Return [x, y] of the center of cell containing provided text 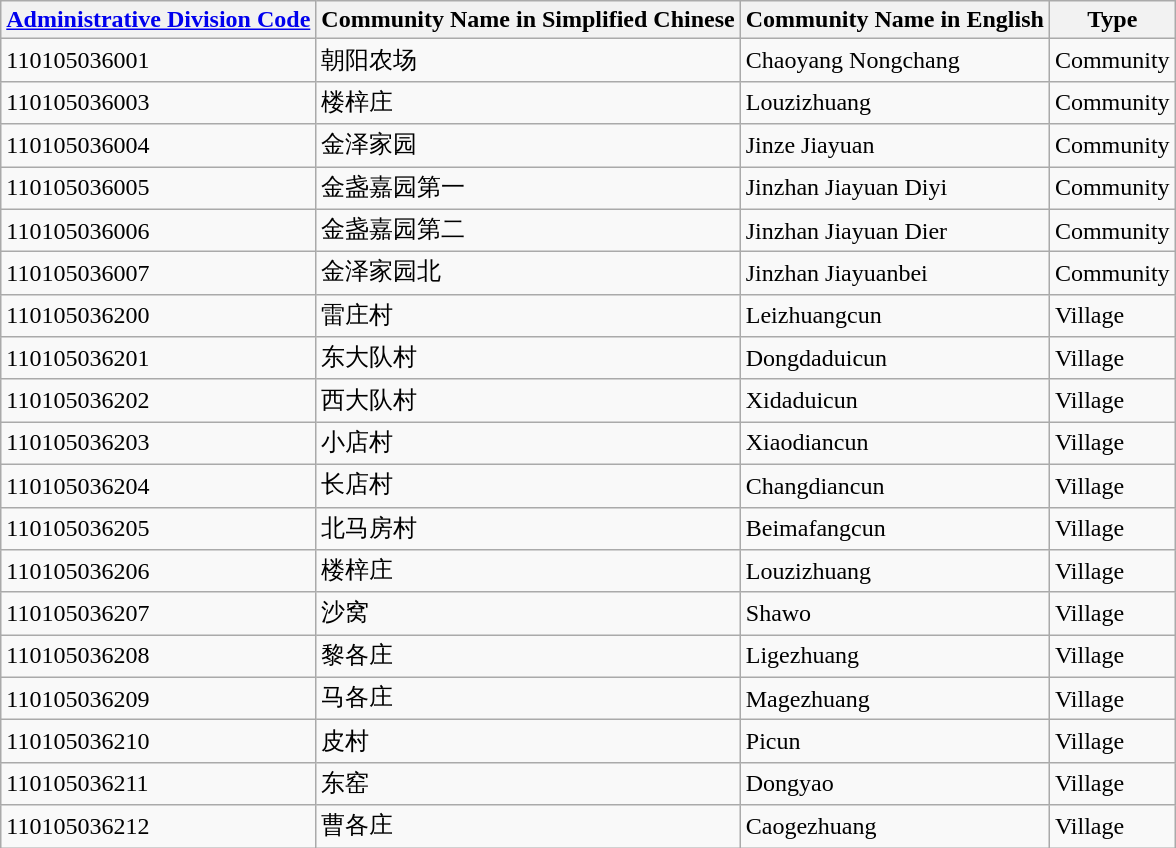
沙窝 [528, 614]
西大队村 [528, 400]
110105036208 [158, 656]
Ligezhuang [894, 656]
雷庄村 [528, 316]
东大队村 [528, 358]
110105036200 [158, 316]
Community Name in English [894, 20]
110105036001 [158, 60]
Jinze Jiayuan [894, 146]
110105036005 [158, 188]
110105036209 [158, 698]
110105036206 [158, 572]
Xidaduicun [894, 400]
110105036205 [158, 528]
金泽家园 [528, 146]
Administrative Division Code [158, 20]
Caogezhuang [894, 826]
110105036203 [158, 444]
Chaoyang Nongchang [894, 60]
东窑 [528, 784]
110105036007 [158, 274]
Picun [894, 742]
金泽家园北 [528, 274]
Magezhuang [894, 698]
Type [1112, 20]
Jinzhan Jiayuanbei [894, 274]
110105036211 [158, 784]
Xiaodiancun [894, 444]
小店村 [528, 444]
110105036210 [158, 742]
110105036202 [158, 400]
110105036004 [158, 146]
110105036006 [158, 230]
Changdiancun [894, 486]
北马房村 [528, 528]
皮村 [528, 742]
Jinzhan Jiayuan Diyi [894, 188]
Community Name in Simplified Chinese [528, 20]
110105036207 [158, 614]
Beimafangcun [894, 528]
Jinzhan Jiayuan Dier [894, 230]
110105036212 [158, 826]
金盏嘉园第二 [528, 230]
金盏嘉园第一 [528, 188]
Dongdaduicun [894, 358]
马各庄 [528, 698]
Dongyao [894, 784]
110105036204 [158, 486]
黎各庄 [528, 656]
110105036003 [158, 102]
Leizhuangcun [894, 316]
长店村 [528, 486]
朝阳农场 [528, 60]
Shawo [894, 614]
110105036201 [158, 358]
曹各庄 [528, 826]
